Determine the (x, y) coordinate at the center of the cell enclosing the given text.  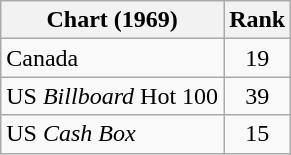
15 (258, 134)
US Billboard Hot 100 (112, 96)
US Cash Box (112, 134)
19 (258, 58)
Rank (258, 20)
39 (258, 96)
Chart (1969) (112, 20)
Canada (112, 58)
